Find where the given text appears and provide that cell's center as (x, y) coordinate. 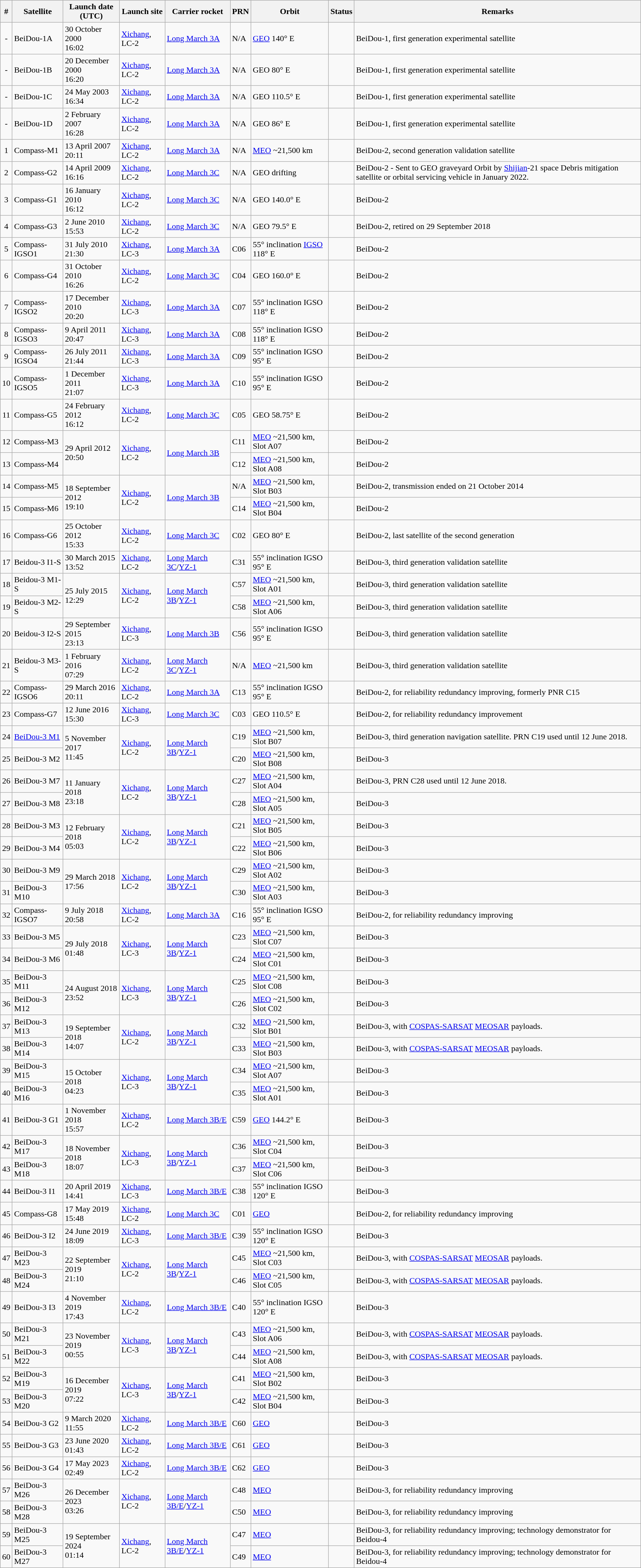
52 (6, 1379)
29 July 201801:48 (91, 948)
Beidou-3 I2-S (38, 634)
2 (6, 173)
MEO ~21,500 km, Slot C06 (290, 1169)
50 (6, 1334)
55 (6, 1445)
2 June 201015:53 (91, 227)
17 May 202302:49 (91, 1468)
BeiDou-3 M17 (38, 1147)
C23 (240, 937)
31 October 201016:26 (91, 276)
12 June 201615:30 (91, 714)
MEO ~21,500 km, Slot C03 (290, 1258)
BeiDou-1A (38, 38)
BeiDou-3 M20 (38, 1401)
MEO ~21,500 km, Slot C02 (290, 1004)
Compass-G5 (38, 415)
Launch site (142, 12)
BeiDou-3 M14 (38, 1048)
C30 (240, 893)
28 (6, 826)
1 February 201607:29 (91, 665)
51 (6, 1356)
13 (6, 464)
24 June 201918:09 (91, 1236)
C42 (240, 1401)
24 (6, 737)
9 (6, 357)
25 July 201512:29 (91, 596)
BeiDou-1D (38, 124)
BeiDou-1C (38, 97)
BeiDou-3, PRN C28 used until 12 June 2018. (498, 781)
16 January 201016:12 (91, 200)
58 (6, 1512)
BeiDou-2, for reliability redundancy improvement (498, 714)
C56 (240, 634)
C25 (240, 982)
24 August 201823:52 (91, 993)
C02 (240, 535)
22 September 201921:10 (91, 1269)
Compass-IGSO1 (38, 248)
C33 (240, 1048)
C09 (240, 357)
49 (6, 1307)
16 December 201907:22 (91, 1390)
20 April 201914:41 (91, 1191)
C57 (240, 585)
30 March 201513:52 (91, 562)
20 (6, 634)
PRN (240, 12)
BeiDou-3 G4 (38, 1468)
MEO ~21,500 km, Slot C01 (290, 959)
MEO ~21,500 km, Slot A04 (290, 781)
C29 (240, 870)
C28 (240, 804)
BeiDou-3 M11 (38, 982)
15 October 201804:23 (91, 1082)
GEO 58.75° E (290, 415)
Compass-IGSO6 (38, 692)
BeiDou-3 M21 (38, 1334)
30 (6, 870)
BeiDou-3 M9 (38, 870)
Compass-IGSO3 (38, 334)
BeiDou-3 M5 (38, 937)
GEO 86° E (290, 124)
BeiDou-3 M7 (38, 781)
BeiDou-2 - Sent to GEO graveyard Orbit by Shijian-21 space Debris mitigation satellite or orbital servicing vehicle in January 2022. (498, 173)
42 (6, 1147)
56 (6, 1468)
37 (6, 1026)
26 (6, 781)
C40 (240, 1307)
Status (341, 12)
18 September 201219:10 (91, 497)
C24 (240, 959)
4 (6, 227)
BeiDou-3 M25 (38, 1535)
BeiDou-3 M10 (38, 893)
C36 (240, 1147)
60 (6, 1557)
Compass-IGSO4 (38, 357)
Carrier rocket (198, 12)
C48 (240, 1490)
39 (6, 1071)
19 September 201814:07 (91, 1037)
29 March 201817:56 (91, 881)
MEO ~21,500 km, Slot A05 (290, 804)
20 December 200016:20 (91, 70)
25 October 201215:33 (91, 535)
31 July 201021:30 (91, 248)
16 (6, 535)
C41 (240, 1379)
BeiDou-3 M15 (38, 1071)
BeiDou-3 M26 (38, 1490)
BeiDou-3, third generation navigation satellite. PRN C19 used until 12 June 2018. (498, 737)
BeiDou-3 M13 (38, 1026)
MEO ~21,500 km, Slot B02 (290, 1379)
BeiDou-3 M16 (38, 1093)
14 April 200916:16 (91, 173)
Compass-G7 (38, 714)
Compass-G6 (38, 535)
C39 (240, 1236)
19 (6, 607)
C11 (240, 442)
C20 (240, 759)
11 (6, 415)
MEO ~21,500 km, Slot A02 (290, 870)
29 (6, 848)
# (6, 12)
26 December 202303:26 (91, 1501)
48 (6, 1280)
23 (6, 714)
Compass-IGSO2 (38, 307)
23 November 201900:55 (91, 1345)
C62 (240, 1468)
18 (6, 585)
C50 (240, 1512)
C37 (240, 1169)
29 March 201620:11 (91, 692)
Beidou-3 M2-S (38, 607)
8 (6, 334)
24 May 200316:34 (91, 97)
BeiDou-3 M1 (38, 737)
9 March 202011:55 (91, 1423)
BeiDou-2, transmission ended on 21 October 2014 (498, 486)
19 September 202401:14 (91, 1546)
BeiDou-3 M23 (38, 1258)
C38 (240, 1191)
BeiDou-3 M12 (38, 1004)
BeiDou-3 M3 (38, 826)
BeiDou-3 M18 (38, 1169)
6 (6, 276)
C26 (240, 1004)
11 January 201823:18 (91, 792)
C07 (240, 307)
C06 (240, 248)
BeiDou-3 I1 (38, 1191)
12 February 201805:03 (91, 837)
GEO 160.0° E (290, 276)
38 (6, 1048)
32 (6, 915)
Compass-M1 (38, 151)
27 (6, 804)
C22 (240, 848)
1 December 201121:07 (91, 383)
29 September 201523:13 (91, 634)
15 (6, 509)
Compass-M4 (38, 464)
BeiDou-3 M6 (38, 959)
9 April 201120:47 (91, 334)
C16 (240, 915)
GEO 79.5° E (290, 227)
17 December 201020:20 (91, 307)
2 February 200716:28 (91, 124)
Launch date(UTC) (91, 12)
9 July 201820:58 (91, 915)
BeiDou-3 M24 (38, 1280)
53 (6, 1401)
GEO 144.2° E (290, 1120)
C59 (240, 1120)
GEO 140° E (290, 38)
BeiDou-2, for reliability redundancy improving, formerly PNR C15 (498, 692)
Beidou-3 M1-S (38, 585)
5 (6, 248)
C46 (240, 1280)
31 (6, 893)
Beidou-3 M3-S (38, 665)
Orbit (290, 12)
36 (6, 1004)
17 (6, 562)
C08 (240, 334)
C13 (240, 692)
7 (6, 307)
BeiDou-3 G1 (38, 1120)
C12 (240, 464)
BeiDou-3 M2 (38, 759)
29 April 201220:50 (91, 453)
BeiDou-1B (38, 70)
C49 (240, 1557)
10 (6, 383)
GEO drifting (290, 173)
BeiDou-3 M27 (38, 1557)
59 (6, 1535)
C01 (240, 1214)
4 November 201917:43 (91, 1307)
Compass-M6 (38, 509)
BeiDou-3 M19 (38, 1379)
47 (6, 1258)
MEO ~21,500 km, Slot C08 (290, 982)
C21 (240, 826)
24 February 201216:12 (91, 415)
C05 (240, 415)
C03 (240, 714)
44 (6, 1191)
54 (6, 1423)
BeiDou-3 I3 (38, 1307)
Compass-M5 (38, 486)
Compass-G3 (38, 227)
18 November 201818:07 (91, 1158)
41 (6, 1120)
C31 (240, 562)
Compass-G2 (38, 173)
MEO ~21,500 km, Slot C05 (290, 1280)
GEO 140.0° E (290, 200)
C58 (240, 607)
14 (6, 486)
21 (6, 665)
MEO ~21,500 km, Slot B06 (290, 848)
22 (6, 692)
C10 (240, 383)
MEO ~21,500 km, Slot B07 (290, 737)
C04 (240, 276)
Compass-M3 (38, 442)
Compass-G4 (38, 276)
33 (6, 937)
MEO ~21,500 km, Slot C04 (290, 1147)
Remarks (498, 12)
C19 (240, 737)
C14 (240, 509)
Compass-G8 (38, 1214)
43 (6, 1169)
BeiDou-3 M22 (38, 1356)
35 (6, 982)
BeiDou-3 I2 (38, 1236)
BeiDou-3 G3 (38, 1445)
23 June 202001:43 (91, 1445)
C34 (240, 1071)
BeiDou-2, retired on 29 September 2018 (498, 227)
57 (6, 1490)
Satellite (38, 12)
MEO ~21,500 km, Slot A03 (290, 893)
45 (6, 1214)
3 (6, 200)
40 (6, 1093)
26 July 201121:44 (91, 357)
25 (6, 759)
17 May 201915:48 (91, 1214)
MEO ~21,500 km, Slot C07 (290, 937)
C35 (240, 1093)
BeiDou-3 M8 (38, 804)
12 (6, 442)
BeiDou-3 M4 (38, 848)
C43 (240, 1334)
1 (6, 151)
MEO ~21,500 km, Slot B08 (290, 759)
Compass-G1 (38, 200)
30 October 200016:02 (91, 38)
C45 (240, 1258)
C32 (240, 1026)
BeiDou-3 G2 (38, 1423)
Beidou-3 I1-S (38, 562)
BeiDou-2, last satellite of the second generation (498, 535)
C60 (240, 1423)
BeiDou-2, second generation validation satellite (498, 151)
46 (6, 1236)
C27 (240, 781)
Compass-IGSO5 (38, 383)
34 (6, 959)
1 November 201815:57 (91, 1120)
BeiDou-3 M28 (38, 1512)
Compass-IGSO7 (38, 915)
C61 (240, 1445)
13 April 200720:11 (91, 151)
MEO ~21,500 km, Slot B01 (290, 1026)
MEO ~21,500 km, Slot B05 (290, 826)
C47 (240, 1535)
C44 (240, 1356)
5 November 201711:45 (91, 748)
